Search for the cell housing the specified text and yield its [X, Y] center coordinate. 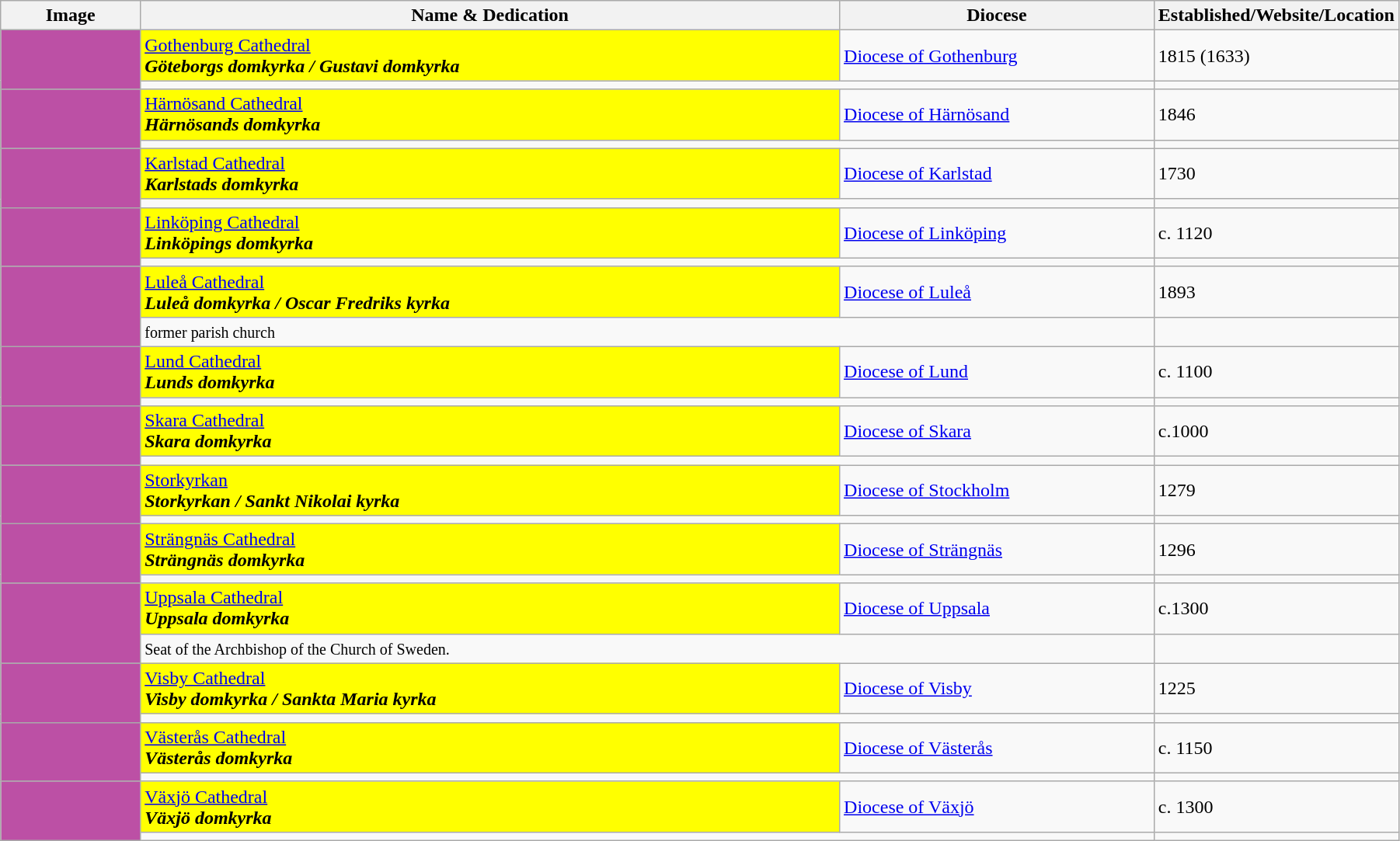
Diocese of Linköping [998, 233]
Lund CathedralLunds domkyrka [490, 371]
Diocese of Stockholm [998, 491]
c. 1150 [1276, 747]
Härnösand CathedralHärnösands domkyrka [490, 115]
c. 1120 [1276, 233]
Strängnäs CathedralSträngnäs domkyrka [490, 550]
Diocese of Växjö [998, 806]
Diocese of Lund [998, 371]
Diocese [998, 16]
Diocese of Uppsala [998, 609]
Diocese of Gothenburg [998, 56]
1296 [1276, 550]
Diocese of Karlstad [998, 174]
1225 [1276, 688]
Västerås CathedralVästerås domkyrka [490, 747]
1730 [1276, 174]
c. 1300 [1276, 806]
1815 (1633) [1276, 56]
1893 [1276, 292]
Diocese of Visby [998, 688]
Diocese of Luleå [998, 292]
Image [71, 16]
Linköping CathedralLinköpings domkyrka [490, 233]
Diocese of Västerås [998, 747]
1846 [1276, 115]
Luleå CathedralLuleå domkyrka / Oscar Fredriks kyrka [490, 292]
Växjö CathedralVäxjö domkyrka [490, 806]
Name & Dedication [490, 16]
c.1000 [1276, 432]
Diocese of Strängnäs [998, 550]
former parish church [648, 332]
1279 [1276, 491]
Gothenburg CathedralGöteborgs domkyrka / Gustavi domkyrka [490, 56]
Established/Website/Location [1276, 16]
Diocese of Härnösand [998, 115]
Seat of the Archbishop of the Church of Sweden. [648, 648]
Skara CathedralSkara domkyrka [490, 432]
Karlstad CathedralKarlstads domkyrka [490, 174]
Diocese of Skara [998, 432]
c.1300 [1276, 609]
StorkyrkanStorkyrkan / Sankt Nikolai kyrka [490, 491]
c. 1100 [1276, 371]
Uppsala CathedralUppsala domkyrka [490, 609]
Visby CathedralVisby domkyrka / Sankta Maria kyrka [490, 688]
